Extract the [X, Y] coordinate from the center of the cell holding the provided text.  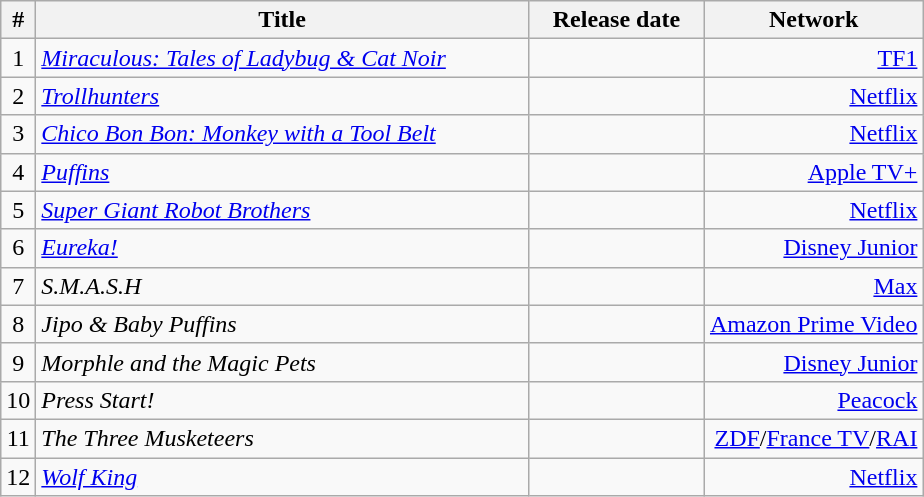
Network [813, 20]
6 [18, 248]
Puffins [282, 172]
Wolf King [282, 477]
Title [282, 20]
The Three Musketeers [282, 438]
Eureka! [282, 248]
8 [18, 324]
Chico Bon Bon: Monkey with a Tool Belt [282, 134]
TF1 [813, 58]
3 [18, 134]
Super Giant Robot Brothers [282, 210]
1 [18, 58]
4 [18, 172]
2 [18, 96]
5 [18, 210]
Jipo & Baby Puffins [282, 324]
Morphle and the Magic Pets [282, 362]
Release date [616, 20]
Miraculous: Tales of Ladybug & Cat Noir [282, 58]
Max [813, 286]
7 [18, 286]
# [18, 20]
ZDF/France TV/RAI [813, 438]
Amazon Prime Video [813, 324]
Press Start! [282, 400]
Apple TV+ [813, 172]
Peacock [813, 400]
10 [18, 400]
12 [18, 477]
Trollhunters [282, 96]
9 [18, 362]
S.M.A.S.H [282, 286]
11 [18, 438]
